Detect which cell encompasses the target text, then output its [x, y] center coordinate. 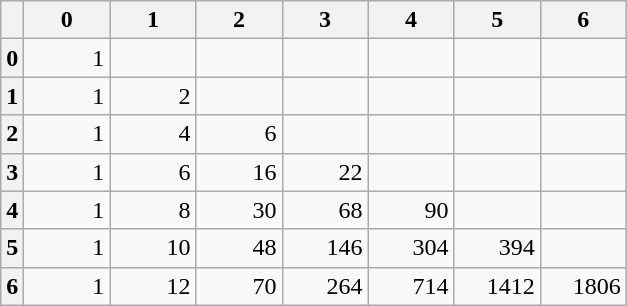
394 [497, 248]
304 [411, 248]
48 [239, 248]
30 [239, 210]
90 [411, 210]
16 [239, 172]
1806 [583, 286]
146 [325, 248]
10 [153, 248]
8 [153, 210]
714 [411, 286]
264 [325, 286]
68 [325, 210]
70 [239, 286]
1412 [497, 286]
12 [153, 286]
22 [325, 172]
